Return [X, Y] of the center of cell containing provided text 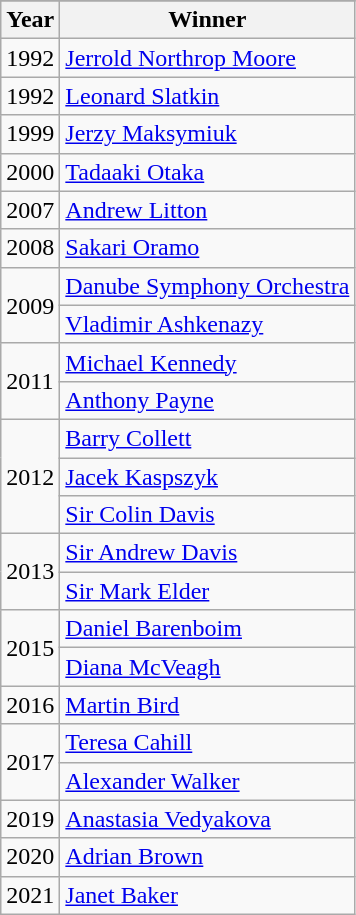
2007 [30, 210]
2017 [30, 762]
Barry Collett [208, 438]
2013 [30, 572]
Sakari Oramo [208, 248]
Danube Symphony Orchestra [208, 286]
2021 [30, 895]
1999 [30, 134]
2020 [30, 857]
Leonard Slatkin [208, 96]
Year [30, 20]
2000 [30, 172]
2008 [30, 248]
Alexander Walker [208, 781]
Tadaaki Otaka [208, 172]
Martin Bird [208, 705]
Teresa Cahill [208, 743]
2012 [30, 476]
Michael Kennedy [208, 362]
Sir Colin Davis [208, 515]
2009 [30, 305]
2011 [30, 381]
Vladimir Ashkenazy [208, 324]
Andrew Litton [208, 210]
Winner [208, 20]
Anthony Payne [208, 400]
Daniel Barenboim [208, 629]
Jacek Kaspszyk [208, 477]
Jerrold Northrop Moore [208, 58]
2016 [30, 705]
2015 [30, 648]
Diana McVeagh [208, 667]
Jerzy Maksymiuk [208, 134]
Sir Andrew Davis [208, 553]
Sir Mark Elder [208, 591]
Adrian Brown [208, 857]
Janet Baker [208, 895]
2019 [30, 819]
Anastasia Vedyakova [208, 819]
